From the cell containing the given text, extract its center point as [x, y] coordinate. 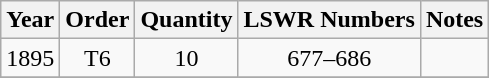
1895 [30, 58]
Quantity [186, 20]
LSWR Numbers [329, 20]
Notes [454, 20]
Order [98, 20]
677–686 [329, 58]
10 [186, 58]
T6 [98, 58]
Year [30, 20]
